For the text-containing cell, return its midpoint in [x, y] coordinate format. 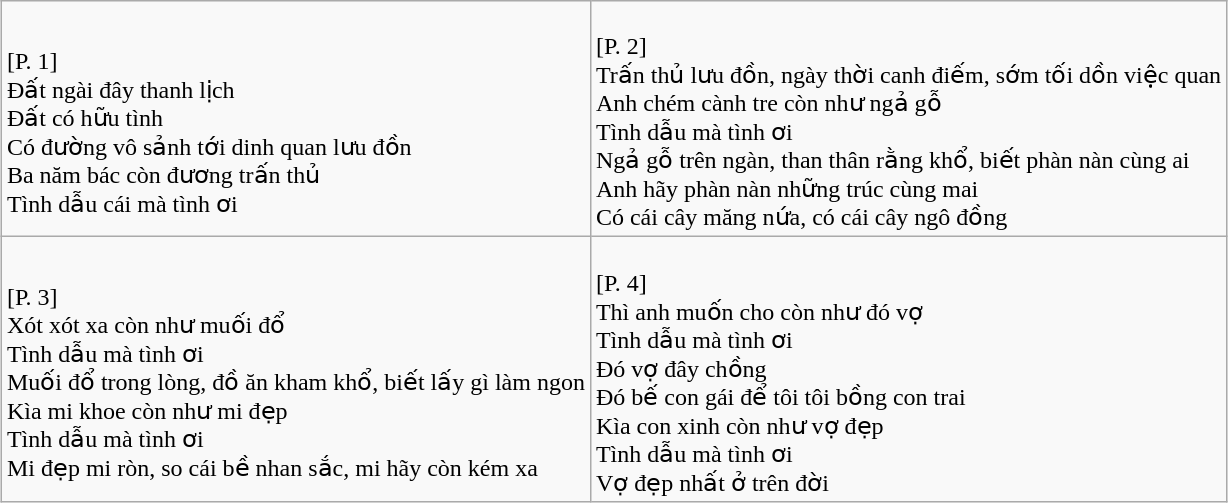
[P. 1]Đất ngài đây thanh lịchĐất có hữu tìnhCó đường vô sảnh tới dinh quan lưu đồnBa năm bác còn đương trấn thủTình dẫu cái mà tình ơi [296, 119]
